Provide the (x, y) coordinate of the cell's center where the given text is located.  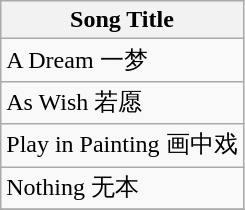
A Dream 一梦 (122, 60)
Play in Painting 画中戏 (122, 146)
As Wish 若愿 (122, 102)
Song Title (122, 20)
Nothing 无本 (122, 188)
